Detect which cell encompasses the target text, then output its [X, Y] center coordinate. 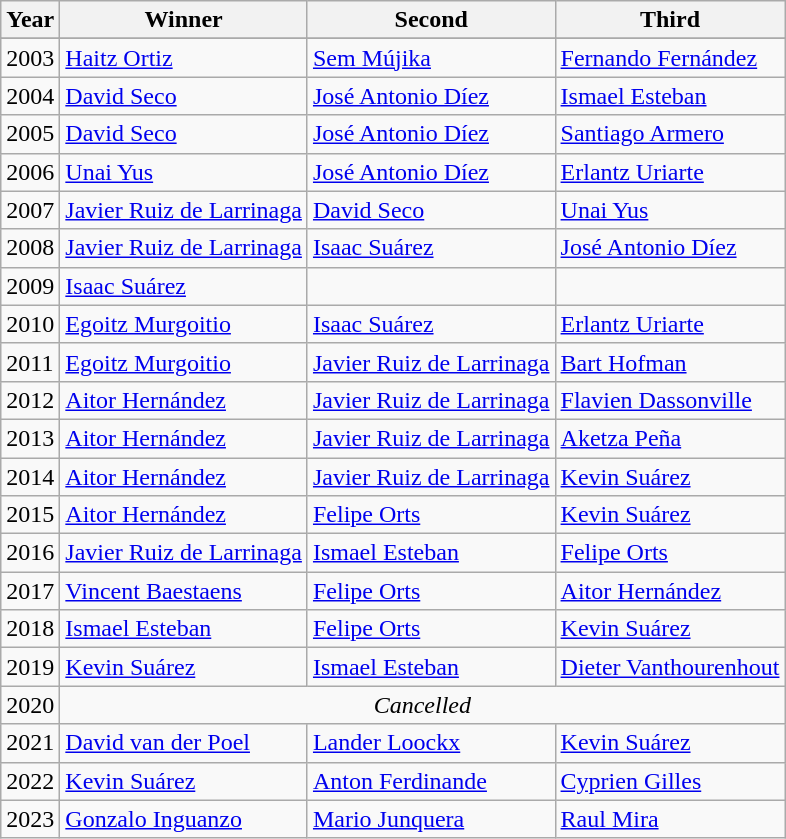
Bart Hofman [670, 362]
2005 [30, 134]
2022 [30, 781]
2012 [30, 400]
David van der Poel [184, 743]
Gonzalo Inguanzo [184, 819]
Cancelled [422, 705]
Raul Mira [670, 819]
Winner [184, 20]
Vincent Baestaens [184, 591]
2019 [30, 667]
Mario Junquera [431, 819]
2011 [30, 362]
2006 [30, 172]
Lander Loockx [431, 743]
Fernando Fernández [670, 58]
2013 [30, 438]
2017 [30, 591]
2003 [30, 58]
Year [30, 20]
2015 [30, 515]
Dieter Vanthourenhout [670, 667]
2018 [30, 629]
Cyprien Gilles [670, 781]
2010 [30, 324]
Aketza Peña [670, 438]
2023 [30, 819]
Second [431, 20]
2008 [30, 248]
2009 [30, 286]
2020 [30, 705]
Third [670, 20]
2021 [30, 743]
Haitz Ortiz [184, 58]
2016 [30, 553]
Anton Ferdinande [431, 781]
2004 [30, 96]
Flavien Dassonville [670, 400]
2007 [30, 210]
2014 [30, 477]
Sem Mújika [431, 58]
Santiago Armero [670, 134]
